Pinpoint the cell where the given text exists, returning its (x, y) midpoint coordinate. 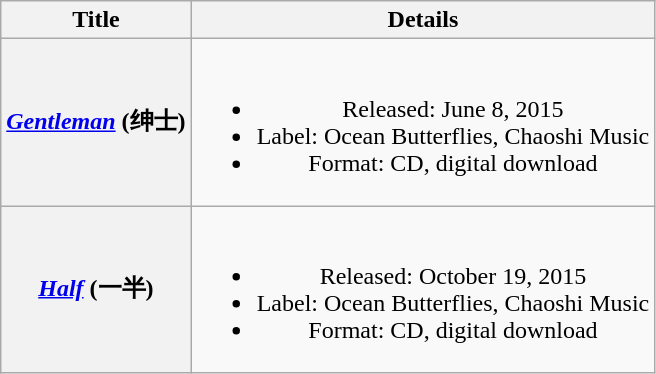
Half (一半) (96, 290)
Title (96, 20)
Gentleman (绅士) (96, 122)
Released: June 8, 2015Label: Ocean Butterflies, Chaoshi MusicFormat: CD, digital download (423, 122)
Released: October 19, 2015Label: Ocean Butterflies, Chaoshi MusicFormat: CD, digital download (423, 290)
Details (423, 20)
